Output the (x, y) coordinate of the center of the cell containing the given text.  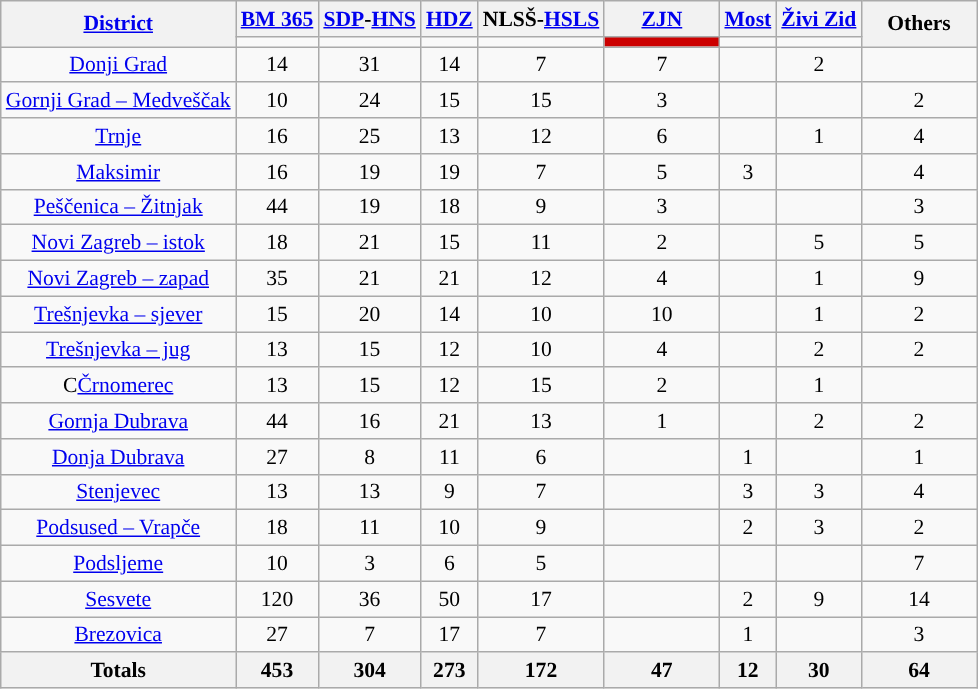
NLSŠ-HSLS (542, 19)
Donji Grad (118, 65)
47 (662, 671)
BM 365 (278, 19)
64 (918, 671)
172 (542, 671)
453 (278, 671)
Totals (118, 671)
31 (369, 65)
Gornji Grad – Medveščak (118, 101)
30 (818, 671)
304 (369, 671)
Sesvete (118, 599)
35 (278, 279)
273 (450, 671)
Others (918, 24)
Podsljeme (118, 564)
Stenjevec (118, 492)
District (118, 24)
Donja Dubrava (118, 457)
Maksimir (118, 172)
20 (369, 314)
ZJN (662, 19)
CČrnomerec (118, 386)
36 (369, 599)
Živi Zid (818, 19)
Brezovica (118, 635)
Novi Zagreb – istok (118, 243)
Gornja Dubrava (118, 421)
Most (748, 19)
Trešnjevka – jug (118, 350)
120 (278, 599)
SDP-HNS (369, 19)
HDZ (450, 19)
8 (369, 457)
Podsused – Vrapče (118, 528)
Trešnjevka – sjever (118, 314)
25 (369, 136)
Novi Zagreb – zapad (118, 279)
50 (450, 599)
24 (369, 101)
Trnje (118, 136)
Peščenica – Žitnjak (118, 207)
